Return (x, y) of the center of cell containing provided text 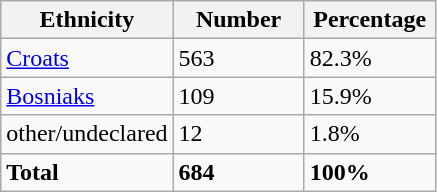
other/undeclared (87, 134)
684 (238, 172)
12 (238, 134)
Percentage (370, 20)
1.8% (370, 134)
563 (238, 58)
109 (238, 96)
Number (238, 20)
Bosniaks (87, 96)
Ethnicity (87, 20)
Croats (87, 58)
Total (87, 172)
100% (370, 172)
15.9% (370, 96)
82.3% (370, 58)
